Determine the (x, y) coordinate at the center of the cell enclosing the given text.  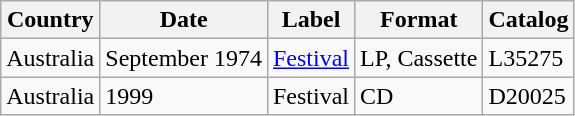
September 1974 (184, 58)
1999 (184, 96)
Date (184, 20)
LP, Cassette (419, 58)
L35275 (528, 58)
Country (50, 20)
Label (310, 20)
D20025 (528, 96)
CD (419, 96)
Format (419, 20)
Catalog (528, 20)
